Output the (x, y) coordinate of the center of the cell containing the given text.  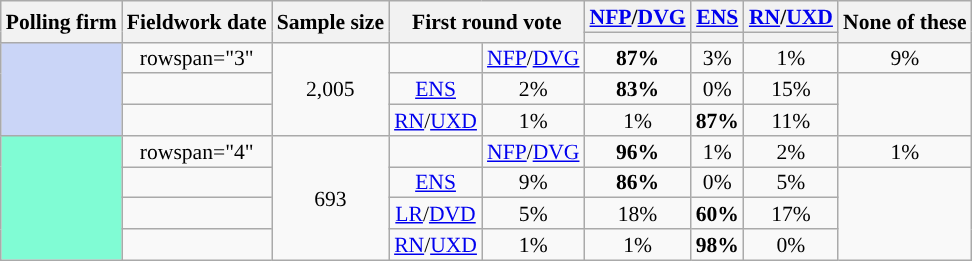
83% (638, 90)
2,005 (330, 88)
17% (791, 214)
Sample size (330, 22)
96% (638, 152)
3% (718, 58)
60% (718, 214)
11% (791, 120)
rowspan="4" (197, 152)
First round vote (486, 22)
18% (638, 214)
LR/DVD (436, 214)
98% (718, 244)
rowspan="3" (197, 58)
86% (638, 182)
693 (330, 198)
15% (791, 90)
Fieldwork date (197, 22)
None of these (905, 22)
Polling firm (62, 22)
